Return [x, y] of the center of cell containing provided text 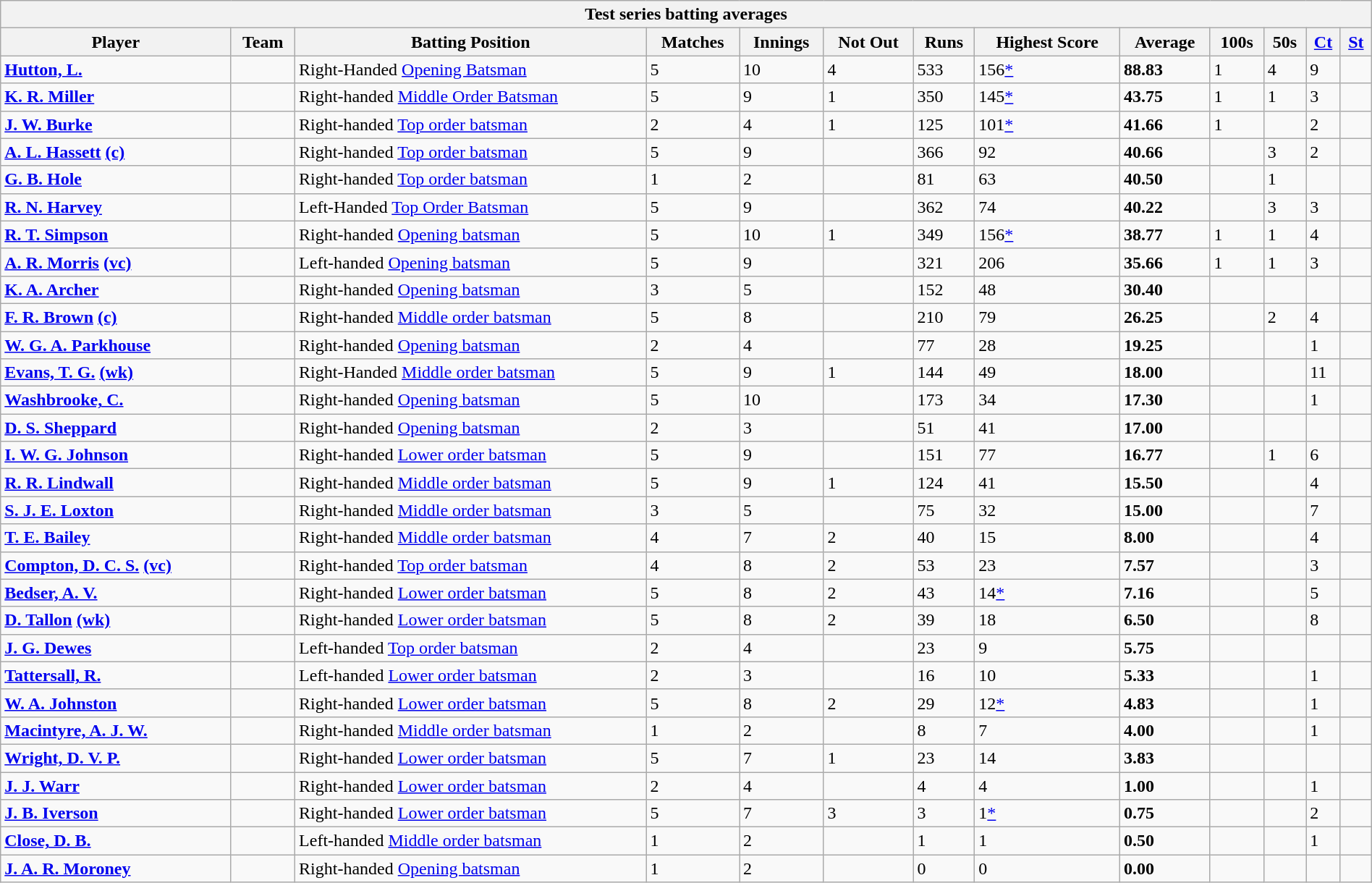
St [1356, 42]
Right-Handed Middle order batsman [470, 373]
26.25 [1165, 317]
Right-handed Middle Order Batsman [470, 97]
G. B. Hole [116, 179]
79 [1048, 317]
35.66 [1165, 262]
41.66 [1165, 124]
A. R. Morris (vc) [116, 262]
J. J. Warr [116, 785]
Close, D. B. [116, 841]
53 [944, 565]
Hutton, L. [116, 69]
151 [944, 455]
W. G. A. Parkhouse [116, 345]
63 [1048, 179]
Wright, D. V. P. [116, 758]
32 [1048, 510]
210 [944, 317]
6.50 [1165, 620]
Tattersall, R. [116, 675]
0.00 [1165, 869]
40.66 [1165, 152]
Left-handed Middle order batsman [470, 841]
349 [944, 235]
101* [1048, 124]
Left-Handed Top Order Batsman [470, 207]
15.50 [1165, 483]
Ct [1324, 42]
1.00 [1165, 785]
51 [944, 428]
40.50 [1165, 179]
74 [1048, 207]
88.83 [1165, 69]
D. S. Sheppard [116, 428]
124 [944, 483]
4.00 [1165, 730]
18 [1048, 620]
1* [1048, 814]
Left-handed Top order batsman [470, 648]
15 [1048, 538]
533 [944, 69]
29 [944, 703]
4.83 [1165, 703]
F. R. Brown (c) [116, 317]
Batting Position [470, 42]
92 [1048, 152]
3.83 [1165, 758]
0.50 [1165, 841]
43.75 [1165, 97]
17.30 [1165, 400]
152 [944, 290]
14 [1048, 758]
14* [1048, 593]
5.33 [1165, 675]
145* [1048, 97]
17.00 [1165, 428]
T. E. Bailey [116, 538]
125 [944, 124]
Washbrooke, C. [116, 400]
K. A. Archer [116, 290]
100s [1237, 42]
J. B. Iverson [116, 814]
16 [944, 675]
Right-Handed Opening Batsman [470, 69]
40 [944, 538]
321 [944, 262]
11 [1324, 373]
49 [1048, 373]
R. T. Simpson [116, 235]
A. L. Hassett (c) [116, 152]
40.22 [1165, 207]
34 [1048, 400]
350 [944, 97]
Highest Score [1048, 42]
206 [1048, 262]
30.40 [1165, 290]
43 [944, 593]
S. J. E. Loxton [116, 510]
J. W. Burke [116, 124]
Evans, T. G. (wk) [116, 373]
Macintyre, A. J. W. [116, 730]
K. R. Miller [116, 97]
Not Out [868, 42]
18.00 [1165, 373]
Team [263, 42]
Average [1165, 42]
J. A. R. Moroney [116, 869]
19.25 [1165, 345]
50s [1284, 42]
5.75 [1165, 648]
Innings [782, 42]
38.77 [1165, 235]
Test series batting averages [686, 14]
0.75 [1165, 814]
W. A. Johnston [116, 703]
7.57 [1165, 565]
D. Tallon (wk) [116, 620]
Runs [944, 42]
362 [944, 207]
I. W. G. Johnson [116, 455]
R. N. Harvey [116, 207]
Left-handed Opening batsman [470, 262]
39 [944, 620]
173 [944, 400]
J. G. Dewes [116, 648]
16.77 [1165, 455]
28 [1048, 345]
Compton, D. C. S. (vc) [116, 565]
Bedser, A. V. [116, 593]
15.00 [1165, 510]
Player [116, 42]
144 [944, 373]
R. R. Lindwall [116, 483]
Left-handed Lower order batsman [470, 675]
75 [944, 510]
48 [1048, 290]
Matches [693, 42]
7.16 [1165, 593]
6 [1324, 455]
366 [944, 152]
8.00 [1165, 538]
81 [944, 179]
12* [1048, 703]
